Provide the [X, Y] coordinate of the cell's center where the given text is located.  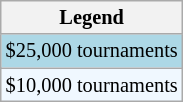
$10,000 tournaments [92, 85]
$25,000 tournaments [92, 51]
Legend [92, 17]
